Capture the cell that displays the provided text and extract its [x, y] central coordinate. 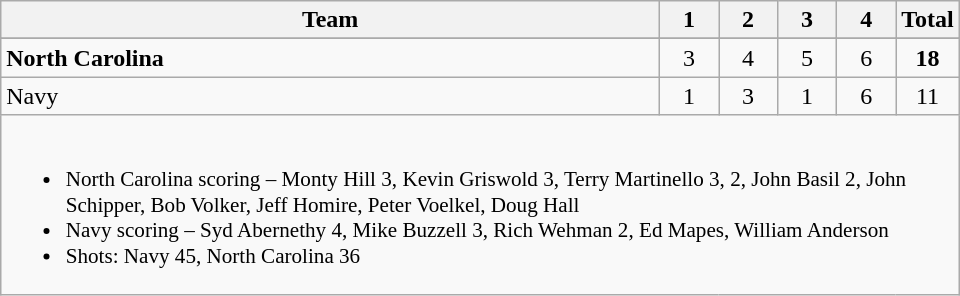
18 [928, 58]
Total [928, 20]
North Carolina [330, 58]
Team [330, 20]
Navy [330, 96]
5 [808, 58]
2 [748, 20]
11 [928, 96]
